From the cell containing the given text, extract its center point as [X, Y] coordinate. 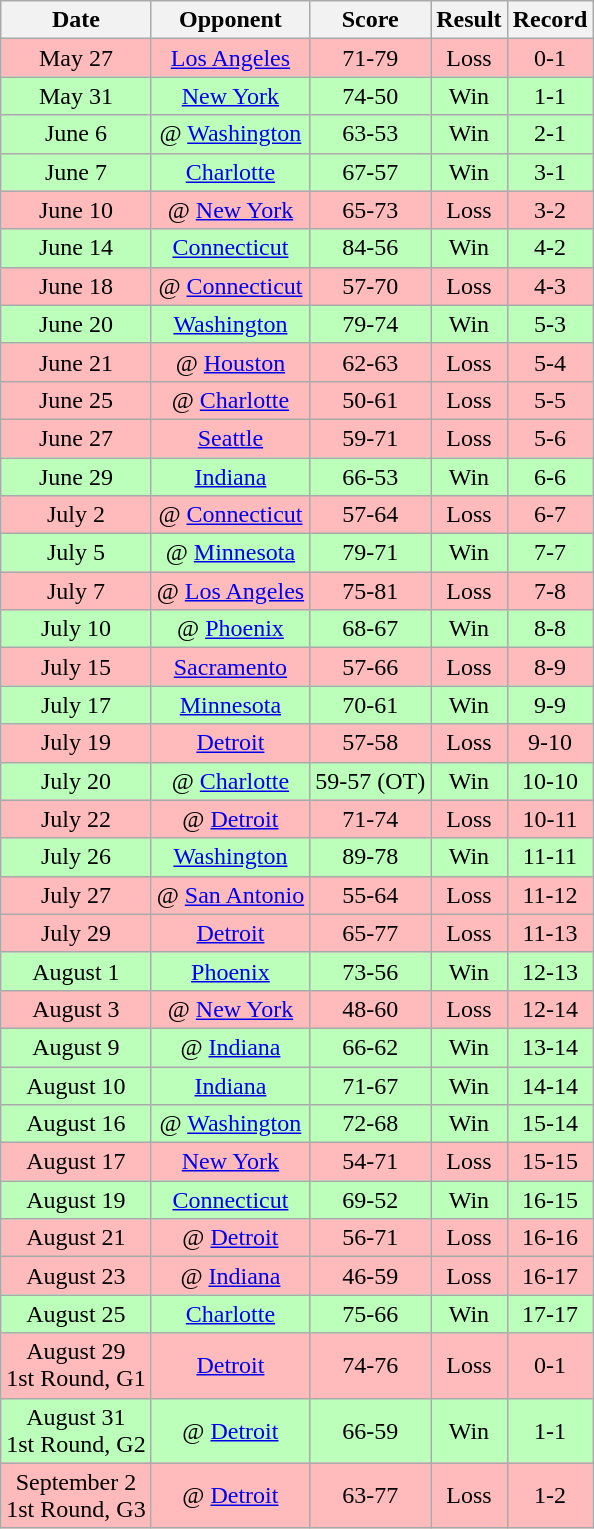
July 7 [76, 591]
June 14 [76, 248]
56-71 [370, 1238]
10-10 [550, 781]
May 27 [76, 58]
July 10 [76, 629]
89-78 [370, 857]
72-68 [370, 1124]
6-6 [550, 477]
8-8 [550, 629]
August 31 1st Round, G2 [76, 1430]
74-50 [370, 96]
79-74 [370, 324]
Score [370, 20]
7-7 [550, 553]
Date [76, 20]
65-73 [370, 210]
16-16 [550, 1238]
@ San Antonio [230, 895]
5-4 [550, 362]
June 25 [76, 400]
15-14 [550, 1124]
@ Minnesota [230, 553]
3-2 [550, 210]
June 6 [76, 134]
4-3 [550, 286]
68-67 [370, 629]
15-15 [550, 1162]
August 17 [76, 1162]
66-62 [370, 1047]
11-12 [550, 895]
June 21 [76, 362]
3-1 [550, 172]
Los Angeles [230, 58]
71-79 [370, 58]
70-61 [370, 705]
Result [469, 20]
@ Los Angeles [230, 591]
6-7 [550, 515]
July 26 [76, 857]
84-56 [370, 248]
May 31 [76, 96]
46-59 [370, 1276]
59-71 [370, 438]
August 10 [76, 1085]
54-71 [370, 1162]
8-9 [550, 667]
74-76 [370, 1366]
August 1 [76, 971]
11-13 [550, 933]
5-6 [550, 438]
71-74 [370, 819]
June 27 [76, 438]
July 22 [76, 819]
July 15 [76, 667]
July 29 [76, 933]
62-63 [370, 362]
September 2 1st Round, G3 [76, 1496]
June 20 [76, 324]
65-77 [370, 933]
August 9 [76, 1047]
August 29 1st Round, G1 [76, 1366]
9-9 [550, 705]
57-66 [370, 667]
12-14 [550, 1009]
11-11 [550, 857]
5-5 [550, 400]
Seattle [230, 438]
14-14 [550, 1085]
57-64 [370, 515]
Phoenix [230, 971]
August 16 [76, 1124]
12-13 [550, 971]
June 29 [76, 477]
13-14 [550, 1047]
63-77 [370, 1496]
63-53 [370, 134]
Minnesota [230, 705]
50-61 [370, 400]
August 23 [76, 1276]
66-59 [370, 1430]
Opponent [230, 20]
@ Phoenix [230, 629]
August 19 [76, 1200]
69-52 [370, 1200]
4-2 [550, 248]
57-58 [370, 743]
August 21 [76, 1238]
16-17 [550, 1276]
July 20 [76, 781]
June 18 [76, 286]
55-64 [370, 895]
9-10 [550, 743]
July 27 [76, 895]
7-8 [550, 591]
July 19 [76, 743]
75-66 [370, 1314]
August 3 [76, 1009]
2-1 [550, 134]
48-60 [370, 1009]
Sacramento [230, 667]
July 5 [76, 553]
June 10 [76, 210]
59-57 (OT) [370, 781]
73-56 [370, 971]
1-2 [550, 1496]
August 25 [76, 1314]
10-11 [550, 819]
July 17 [76, 705]
57-70 [370, 286]
June 7 [76, 172]
66-53 [370, 477]
75-81 [370, 591]
5-3 [550, 324]
79-71 [370, 553]
67-57 [370, 172]
Record [550, 20]
@ Houston [230, 362]
71-67 [370, 1085]
16-15 [550, 1200]
July 2 [76, 515]
17-17 [550, 1314]
